Determine the (x, y) coordinate at the center of the cell enclosing the given text.  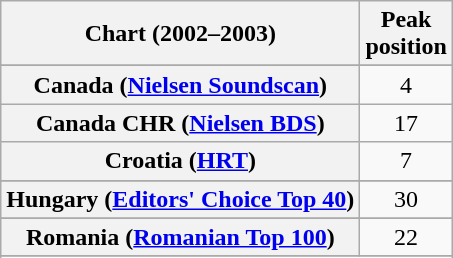
Romania (Romanian Top 100) (180, 237)
30 (406, 199)
17 (406, 123)
Canada (Nielsen Soundscan) (180, 85)
Peakposition (406, 34)
Hungary (Editors' Choice Top 40) (180, 199)
Canada CHR (Nielsen BDS) (180, 123)
4 (406, 85)
Chart (2002–2003) (180, 34)
22 (406, 237)
7 (406, 161)
Croatia (HRT) (180, 161)
